Extract the [X, Y] coordinate from the center of the cell holding the provided text.  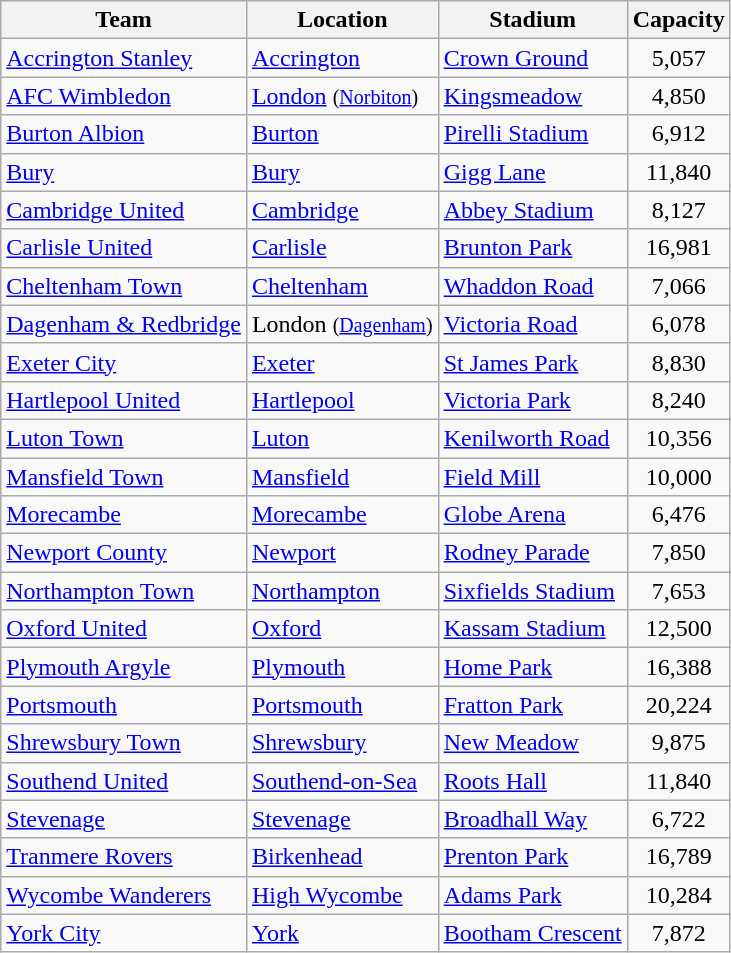
Crown Ground [532, 58]
Pirelli Stadium [532, 134]
Newport [342, 553]
16,388 [678, 667]
Prenton Park [532, 857]
Carlisle [342, 248]
12,500 [678, 629]
Cheltenham [342, 286]
20,224 [678, 705]
Cambridge [342, 210]
Birkenhead [342, 857]
Sixfields Stadium [532, 591]
Exeter City [124, 362]
Tranmere Rovers [124, 857]
Victoria Road [532, 324]
Stadium [532, 20]
Plymouth Argyle [124, 667]
Wycombe Wanderers [124, 895]
Luton Town [124, 438]
Luton [342, 438]
Oxford United [124, 629]
Bootham Crescent [532, 933]
16,789 [678, 857]
7,653 [678, 591]
Gigg Lane [532, 172]
Whaddon Road [532, 286]
Hartlepool United [124, 400]
Abbey Stadium [532, 210]
Accrington Stanley [124, 58]
Burton Albion [124, 134]
6,722 [678, 819]
Location [342, 20]
Kingsmeadow [532, 96]
Carlisle United [124, 248]
York [342, 933]
7,850 [678, 553]
6,476 [678, 515]
10,356 [678, 438]
York City [124, 933]
Southend United [124, 781]
8,240 [678, 400]
Adams Park [532, 895]
4,850 [678, 96]
7,066 [678, 286]
10,000 [678, 477]
Southend-on-Sea [342, 781]
Roots Hall [532, 781]
Globe Arena [532, 515]
Team [124, 20]
Shrewsbury Town [124, 743]
6,078 [678, 324]
High Wycombe [342, 895]
Mansfield [342, 477]
Kassam Stadium [532, 629]
Home Park [532, 667]
Brunton Park [532, 248]
Oxford [342, 629]
16,981 [678, 248]
Victoria Park [532, 400]
8,127 [678, 210]
Cheltenham Town [124, 286]
8,830 [678, 362]
7,872 [678, 933]
Field Mill [532, 477]
St James Park [532, 362]
New Meadow [532, 743]
Broadhall Way [532, 819]
Fratton Park [532, 705]
Accrington [342, 58]
6,912 [678, 134]
9,875 [678, 743]
5,057 [678, 58]
Burton [342, 134]
London (Dagenham) [342, 324]
Capacity [678, 20]
Northampton Town [124, 591]
Kenilworth Road [532, 438]
Newport County [124, 553]
Mansfield Town [124, 477]
Plymouth [342, 667]
Dagenham & Redbridge [124, 324]
Exeter [342, 362]
10,284 [678, 895]
Rodney Parade [532, 553]
Shrewsbury [342, 743]
London (Norbiton) [342, 96]
Hartlepool [342, 400]
Northampton [342, 591]
AFC Wimbledon [124, 96]
Cambridge United [124, 210]
